Determine the [X, Y] coordinate at the center of the cell enclosing the given text.  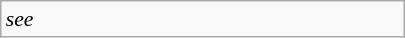
see [203, 19]
